Locate the cell with the specified text and output its (x, y) center coordinate. 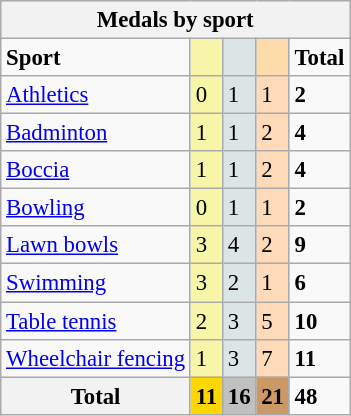
Medals by sport (176, 20)
6 (319, 283)
10 (319, 321)
Badminton (96, 133)
48 (319, 396)
5 (272, 321)
Table tennis (96, 321)
Athletics (96, 95)
7 (272, 358)
Wheelchair fencing (96, 358)
21 (272, 396)
Bowling (96, 208)
9 (319, 245)
Sport (96, 58)
Boccia (96, 170)
Swimming (96, 283)
Lawn bowls (96, 245)
16 (238, 396)
